Search for the cell housing the specified text and yield its (x, y) center coordinate. 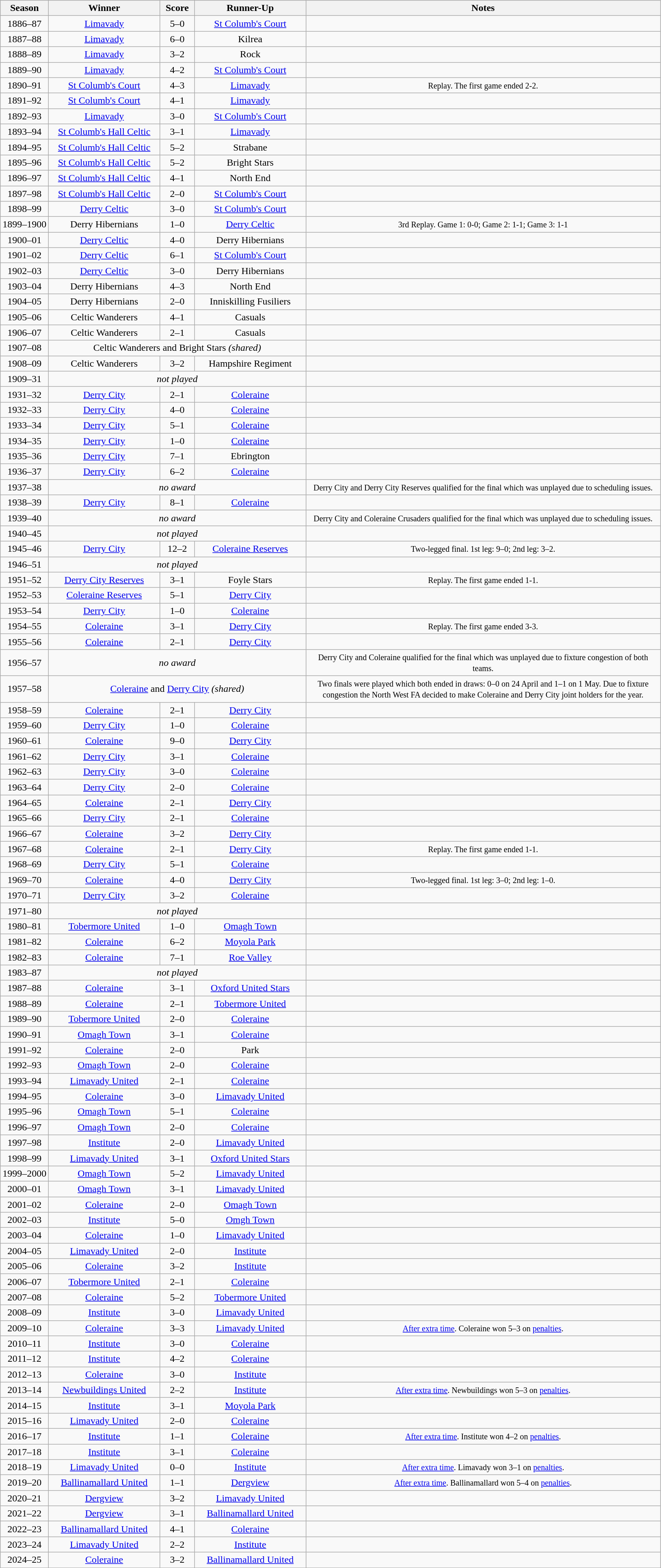
Derry City Reserves (104, 580)
1999–2000 (24, 1173)
2003–04 (24, 1235)
1901–02 (24, 255)
Replay. The first game ended 3-3. (483, 626)
0–0 (177, 1467)
1952–53 (24, 595)
1994–95 (24, 1096)
1890–91 (24, 85)
Rock (250, 54)
1963–64 (24, 787)
Coleraine and Derry City (shared) (177, 689)
1897–98 (24, 194)
Newbuildings United (104, 1390)
3–3 (177, 1328)
After extra time. Institute won 4–2 on penalties. (483, 1436)
2011–12 (24, 1359)
2009–10 (24, 1328)
1953–54 (24, 611)
1955–56 (24, 641)
1988–89 (24, 1004)
1961–62 (24, 756)
After extra time. Ballinamallard won 5–4 on penalties. (483, 1483)
1886–87 (24, 24)
2015–16 (24, 1421)
6–1 (177, 255)
1903–04 (24, 286)
1935–36 (24, 456)
Foyle Stars (250, 580)
Celtic Wanderers and Bright Stars (shared) (177, 348)
1904–05 (24, 302)
1945–46 (24, 549)
1959–60 (24, 726)
2023–24 (24, 1544)
1889–90 (24, 70)
2007–08 (24, 1297)
After extra time. Limavady won 3–1 on penalties. (483, 1467)
1954–55 (24, 626)
2018–19 (24, 1467)
1895–96 (24, 162)
2019–20 (24, 1483)
1898–99 (24, 209)
Score (177, 8)
1907–08 (24, 348)
1982–83 (24, 957)
1902–03 (24, 271)
8–1 (177, 503)
12–2 (177, 549)
2020–21 (24, 1498)
1966–67 (24, 834)
1958–59 (24, 710)
9–0 (177, 741)
1995–96 (24, 1112)
1932–33 (24, 410)
Kilrea (250, 39)
1997–98 (24, 1143)
Omgh Town (250, 1220)
2001–02 (24, 1205)
1906–07 (24, 333)
Two-legged final. 1st leg: 9–0; 2nd leg: 3–2. (483, 549)
1989–90 (24, 1019)
1905–06 (24, 317)
1990–91 (24, 1035)
1933–34 (24, 425)
2008–09 (24, 1313)
1960–61 (24, 741)
1991–92 (24, 1050)
2022–23 (24, 1529)
1970–71 (24, 895)
2002–03 (24, 1220)
1939–40 (24, 518)
1996–97 (24, 1127)
Two-legged final. 1st leg: 3–0; 2nd leg: 1–0. (483, 880)
2004–05 (24, 1251)
1888–89 (24, 54)
1946–51 (24, 564)
1968–69 (24, 864)
2014–15 (24, 1405)
2024–25 (24, 1560)
1940–45 (24, 533)
1931–32 (24, 394)
1971–80 (24, 911)
1896–97 (24, 178)
1957–58 (24, 689)
6–0 (177, 39)
Park (250, 1050)
1891–92 (24, 101)
2013–14 (24, 1390)
1987–88 (24, 988)
2006–07 (24, 1282)
1894–95 (24, 147)
Strabane (250, 147)
2000–01 (24, 1189)
1980–81 (24, 926)
Ebrington (250, 456)
1951–52 (24, 580)
1967–68 (24, 849)
Inniskilling Fusiliers (250, 302)
3rd Replay. Game 1: 0-0; Game 2: 1-1; Game 3: 1-1 (483, 225)
2021–22 (24, 1514)
1938–39 (24, 503)
1934–35 (24, 441)
Replay. The first game ended 2-2. (483, 85)
Notes (483, 8)
2017–18 (24, 1451)
1893–94 (24, 132)
1993–94 (24, 1081)
Hampshire Regiment (250, 363)
1969–70 (24, 880)
Roe Valley (250, 957)
1981–82 (24, 942)
1983–87 (24, 973)
Derry City and Coleraine Crusaders qualified for the final which was unplayed due to scheduling issues. (483, 518)
Derry City and Derry City Reserves qualified for the final which was unplayed due to scheduling issues. (483, 487)
Derry City and Coleraine qualified for the final which was unplayed due to fixture congestion of both teams. (483, 663)
1936–37 (24, 472)
1899–1900 (24, 225)
1956–57 (24, 663)
After extra time. Coleraine won 5–3 on penalties. (483, 1328)
2005–06 (24, 1266)
2016–17 (24, 1436)
1965–66 (24, 818)
1998–99 (24, 1158)
1909–31 (24, 379)
1900–01 (24, 240)
1937–38 (24, 487)
After extra time. Newbuildings won 5–3 on penalties. (483, 1390)
Runner-Up (250, 8)
1962–63 (24, 772)
1887–88 (24, 39)
1992–93 (24, 1065)
2012–13 (24, 1374)
2010–11 (24, 1343)
Bright Stars (250, 162)
Season (24, 8)
1892–93 (24, 116)
Winner (104, 8)
1908–09 (24, 363)
1964–65 (24, 803)
